Output the [X, Y] coordinate of the center of the cell containing the given text.  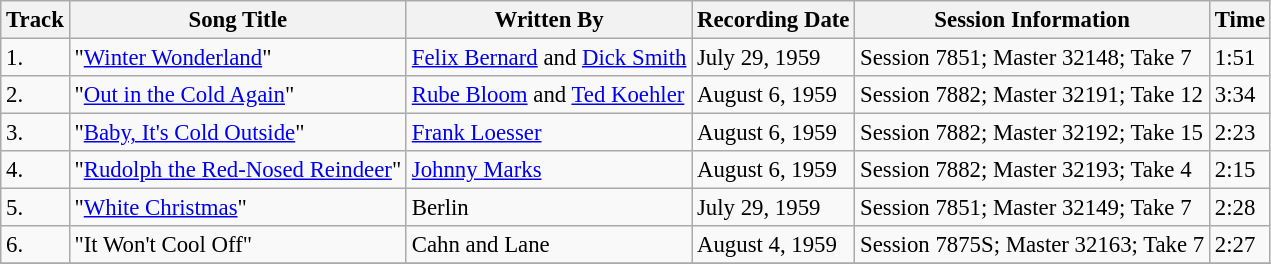
Session 7882; Master 32193; Take 4 [1032, 170]
Session 7851; Master 32148; Take 7 [1032, 58]
2:15 [1240, 170]
Session 7882; Master 32192; Take 15 [1032, 133]
Session 7851; Master 32149; Take 7 [1032, 208]
3. [35, 133]
Session 7875S; Master 32163; Take 7 [1032, 245]
2:23 [1240, 133]
Frank Loesser [548, 133]
Recording Date [774, 20]
Track [35, 20]
Session Information [1032, 20]
Berlin [548, 208]
1:51 [1240, 58]
6. [35, 245]
"Winter Wonderland" [238, 58]
"Rudolph the Red-Nosed Reindeer" [238, 170]
Cahn and Lane [548, 245]
4. [35, 170]
5. [35, 208]
Written By [548, 20]
August 4, 1959 [774, 245]
"It Won't Cool Off" [238, 245]
Rube Bloom and Ted Koehler [548, 95]
"White Christmas" [238, 208]
Johnny Marks [548, 170]
2:27 [1240, 245]
3:34 [1240, 95]
Song Title [238, 20]
"Baby, It's Cold Outside" [238, 133]
Time [1240, 20]
1. [35, 58]
2:28 [1240, 208]
"Out in the Cold Again" [238, 95]
2. [35, 95]
Felix Bernard and Dick Smith [548, 58]
Session 7882; Master 32191; Take 12 [1032, 95]
